Return the [X, Y] coordinate for the center point of the cell that contains the specified text.  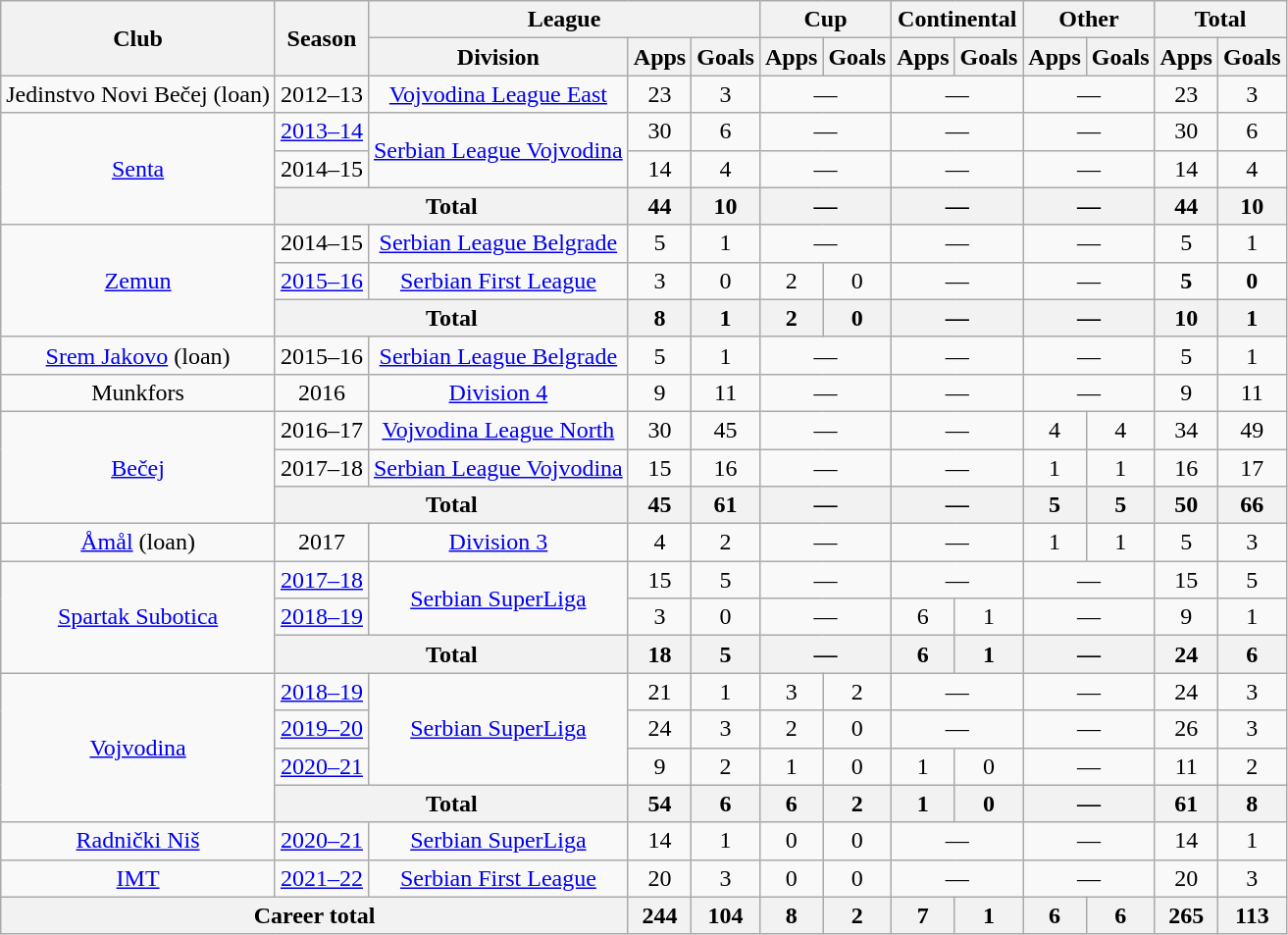
Division 4 [498, 392]
Munkfors [138, 392]
Jedinstvo Novi Bečej (loan) [138, 94]
Club [138, 38]
104 [726, 915]
2016 [322, 392]
Spartak Subotica [138, 617]
Zemun [138, 281]
League [563, 20]
113 [1252, 915]
Season [322, 38]
Vojvodina League North [498, 430]
7 [923, 915]
IMT [138, 878]
2016–17 [322, 430]
54 [659, 804]
2012–13 [322, 94]
2021–22 [322, 878]
2013–14 [322, 131]
26 [1186, 729]
17 [1252, 468]
Vojvodina League East [498, 94]
244 [659, 915]
Continental [957, 20]
21 [659, 692]
Åmål (loan) [138, 543]
Srem Jakovo (loan) [138, 355]
2017 [322, 543]
Cup [825, 20]
49 [1252, 430]
Other [1089, 20]
Radnički Niš [138, 841]
34 [1186, 430]
Senta [138, 169]
2019–20 [322, 729]
Bečej [138, 467]
265 [1186, 915]
Career total [315, 915]
Division 3 [498, 543]
50 [1186, 505]
Vojvodina [138, 748]
18 [659, 654]
66 [1252, 505]
Division [498, 57]
